From the cell containing the given text, extract its center point as (X, Y) coordinate. 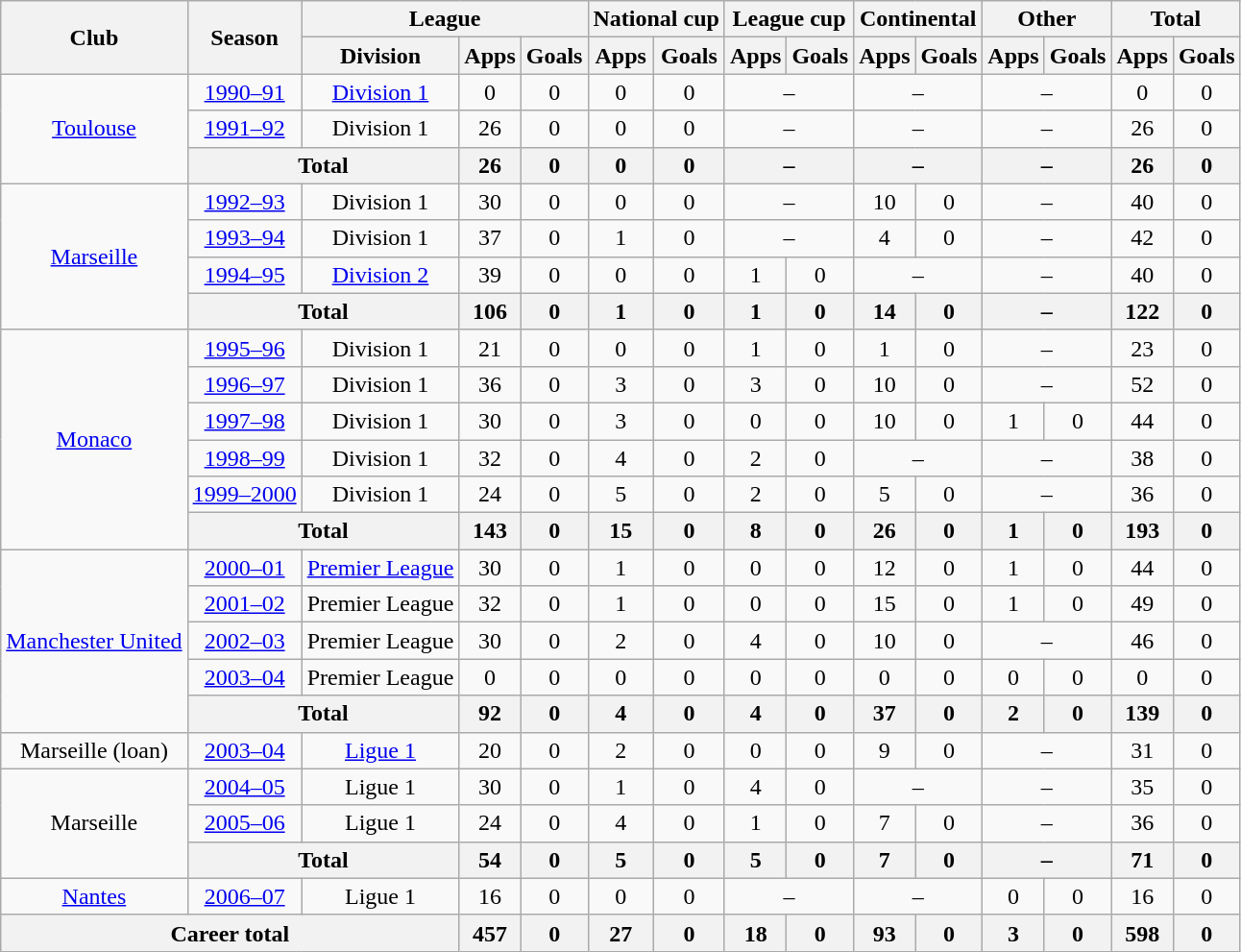
Manchester United (94, 641)
193 (1142, 531)
Monaco (94, 439)
46 (1142, 641)
122 (1142, 311)
31 (1142, 750)
52 (1142, 384)
Club (94, 37)
2004–05 (244, 787)
Toulouse (94, 129)
49 (1142, 604)
National cup (656, 19)
Season (244, 37)
9 (885, 750)
14 (885, 311)
27 (620, 933)
139 (1142, 714)
1994–95 (244, 275)
1996–97 (244, 384)
1992–93 (244, 202)
457 (490, 933)
12 (885, 568)
54 (490, 860)
2001–02 (244, 604)
Career total (231, 933)
League cup (789, 19)
8 (755, 531)
1998–99 (244, 458)
20 (490, 750)
1997–98 (244, 421)
1995–96 (244, 348)
106 (490, 311)
Division (380, 56)
35 (1142, 787)
2005–06 (244, 823)
71 (1142, 860)
2002–03 (244, 641)
Nantes (94, 896)
Other (1047, 19)
Marseille (loan) (94, 750)
92 (490, 714)
18 (755, 933)
143 (490, 531)
21 (490, 348)
1993–94 (244, 238)
1999–2000 (244, 495)
93 (885, 933)
2006–07 (244, 896)
598 (1142, 933)
1991–92 (244, 129)
2000–01 (244, 568)
38 (1142, 458)
Continental (918, 19)
1990–91 (244, 92)
23 (1142, 348)
League (445, 19)
42 (1142, 238)
39 (490, 275)
Division 2 (380, 275)
